Capture the cell that displays the provided text and extract its (X, Y) central coordinate. 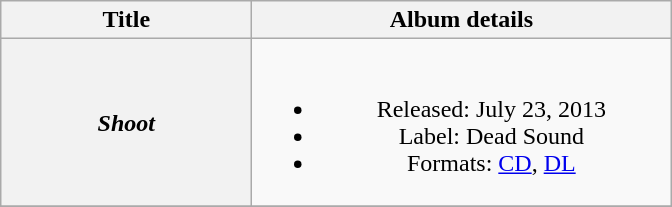
Shoot (126, 122)
Released: July 23, 2013Label: Dead SoundFormats: CD, DL (462, 122)
Album details (462, 20)
Title (126, 20)
